Pinpoint the cell where the given text exists, returning its (X, Y) midpoint coordinate. 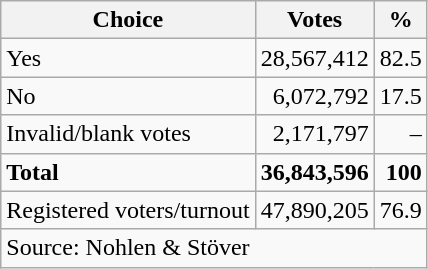
6,072,792 (314, 96)
Choice (128, 20)
% (400, 20)
28,567,412 (314, 58)
Total (128, 172)
No (128, 96)
Yes (128, 58)
Votes (314, 20)
Registered voters/turnout (128, 210)
17.5 (400, 96)
100 (400, 172)
– (400, 134)
36,843,596 (314, 172)
Source: Nohlen & Stöver (214, 248)
76.9 (400, 210)
2,171,797 (314, 134)
Invalid/blank votes (128, 134)
82.5 (400, 58)
47,890,205 (314, 210)
